From the cell containing the given text, extract its center point as [x, y] coordinate. 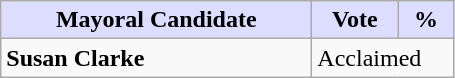
Mayoral Candidate [156, 20]
% [426, 20]
Vote [355, 20]
Acclaimed [383, 58]
Susan Clarke [156, 58]
